Extract the (X, Y) coordinate from the center of the cell holding the provided text.  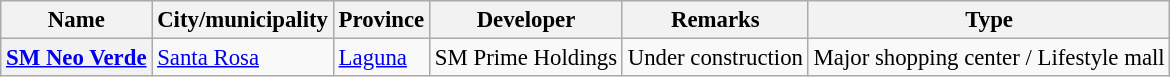
Name (76, 20)
SM Prime Holdings (526, 58)
Major shopping center / Lifestyle mall (989, 58)
Under construction (715, 58)
Type (989, 20)
City/municipality (242, 20)
SM Neo Verde (76, 58)
Laguna (381, 58)
Province (381, 20)
Remarks (715, 20)
Santa Rosa (242, 58)
Developer (526, 20)
